Return [X, Y] of the center of cell containing provided text 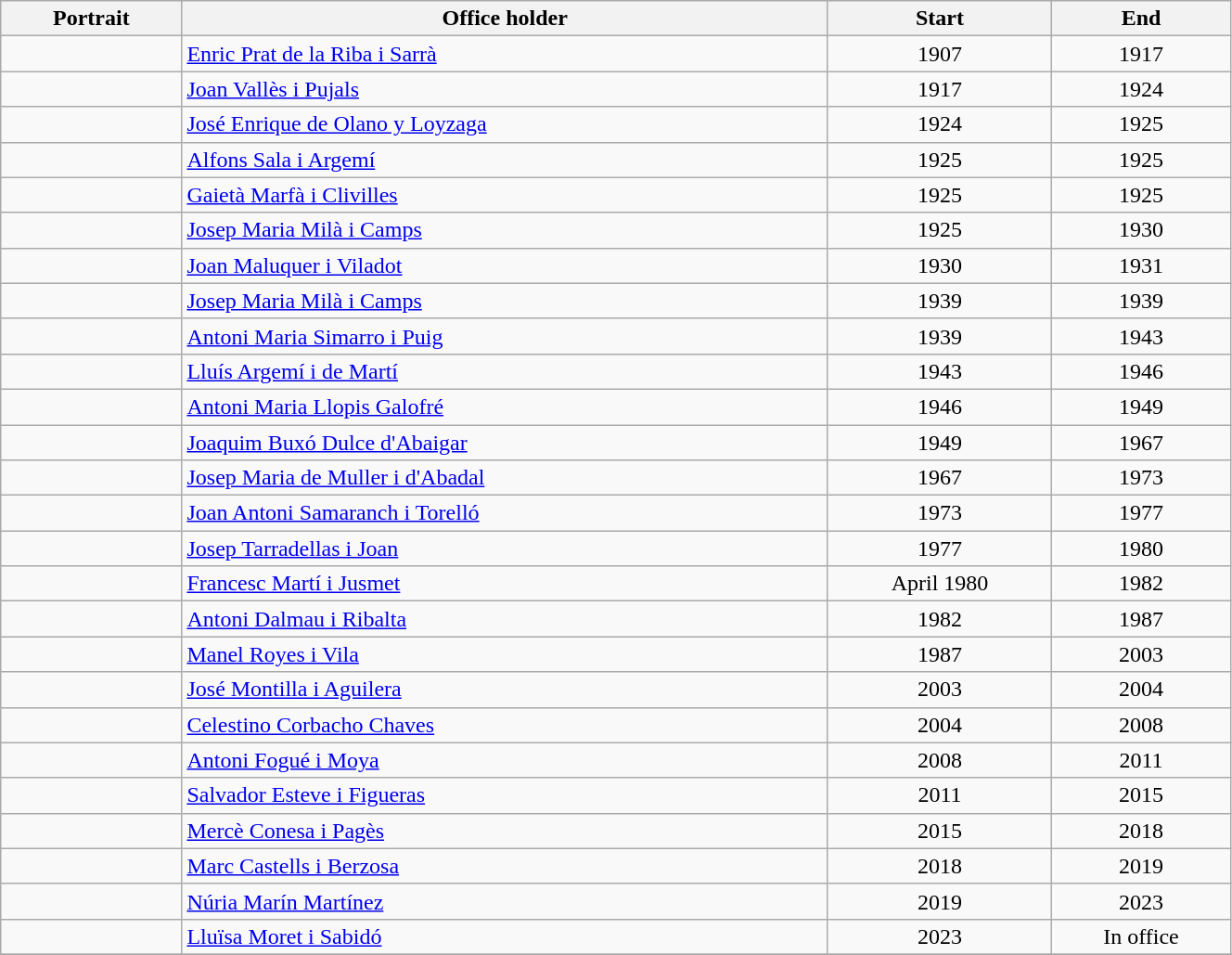
1907 [939, 54]
Office holder [505, 19]
Joan Antoni Samaranch i Torelló [505, 513]
Alfons Sala i Argemí [505, 160]
Joan Maluquer i Viladot [505, 265]
In office [1141, 936]
Gaietà Marfà i Clivilles [505, 195]
Marc Castells i Berzosa [505, 866]
Lluïsa Moret i Sabidó [505, 936]
José Montilla i Aguilera [505, 690]
Núria Marín Martínez [505, 901]
Portrait [91, 19]
Josep Maria de Muller i d'Abadal [505, 478]
Start [939, 19]
1980 [1141, 548]
Antoni Maria Simarro i Puig [505, 336]
Josep Tarradellas i Joan [505, 548]
Antoni Maria Llopis Galofré [505, 407]
Lluís Argemí i de Martí [505, 371]
Francesc Martí i Jusmet [505, 584]
Manel Royes i Vila [505, 654]
Joan Vallès i Pujals [505, 89]
Enric Prat de la Riba i Sarrà [505, 54]
Joaquim Buxó Dulce d'Abaigar [505, 443]
Antoni Dalmau i Ribalta [505, 619]
Antoni Fogué i Moya [505, 760]
José Enrique de Olano y Loyzaga [505, 124]
Celestino Corbacho Chaves [505, 725]
Mercè Conesa i Pagès [505, 831]
April 1980 [939, 584]
End [1141, 19]
1931 [1141, 265]
Salvador Esteve i Figueras [505, 795]
